Scan for the cell matching the given text and deliver its (X, Y) coordinate at center. 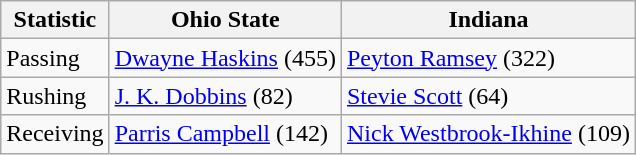
Receiving (55, 134)
Statistic (55, 20)
J. K. Dobbins (82) (225, 96)
Peyton Ramsey (322) (488, 58)
Indiana (488, 20)
Passing (55, 58)
Stevie Scott (64) (488, 96)
Dwayne Haskins (455) (225, 58)
Ohio State (225, 20)
Nick Westbrook-Ikhine (109) (488, 134)
Parris Campbell (142) (225, 134)
Rushing (55, 96)
